Return the (x, y) coordinate for the center point of the cell that contains the specified text.  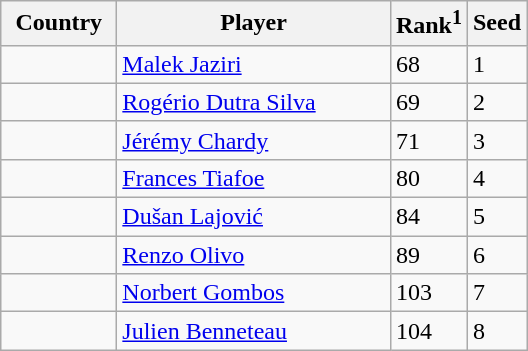
1 (496, 64)
84 (428, 217)
89 (428, 255)
7 (496, 293)
Julien Benneteau (254, 331)
Norbert Gombos (254, 293)
Rank1 (428, 24)
6 (496, 255)
68 (428, 64)
Player (254, 24)
8 (496, 331)
2 (496, 102)
3 (496, 140)
104 (428, 331)
Jérémy Chardy (254, 140)
103 (428, 293)
Renzo Olivo (254, 255)
Rogério Dutra Silva (254, 102)
4 (496, 178)
80 (428, 178)
Dušan Lajović (254, 217)
71 (428, 140)
Seed (496, 24)
Frances Tiafoe (254, 178)
Malek Jaziri (254, 64)
69 (428, 102)
5 (496, 217)
Country (59, 24)
